Provide the (x, y) coordinate of the cell's center where the given text is located.  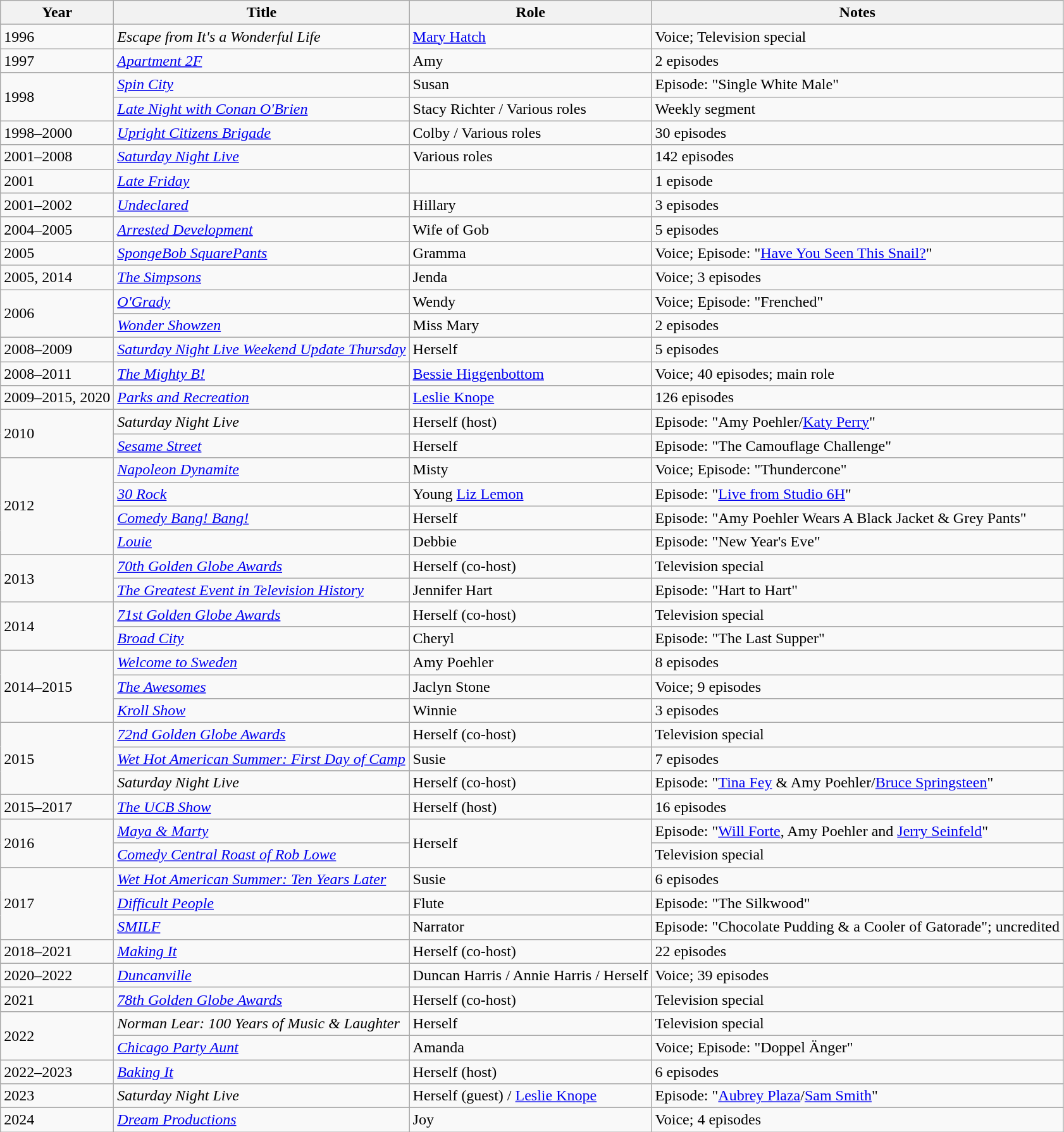
Herself (guest) / Leslie Knope (530, 1096)
SMILF (262, 927)
Sesame Street (262, 446)
2015–2017 (57, 807)
The Simpsons (262, 277)
Voice; Episode: "Have You Seen This Snail?" (858, 253)
Episode: "Single White Male" (858, 85)
Episode: "The Last Supper" (858, 638)
Gramma (530, 253)
Episode: "Amy Poehler Wears A Black Jacket & Grey Pants" (858, 518)
Louie (262, 542)
142 episodes (858, 157)
Amanda (530, 1047)
2020–2022 (57, 975)
78th Golden Globe Awards (262, 999)
Amy Poehler (530, 662)
Norman Lear: 100 Years of Music & Laughter (262, 1023)
Voice; 39 episodes (858, 975)
Comedy Bang! Bang! (262, 518)
Dream Productions (262, 1120)
Late Friday (262, 181)
Wet Hot American Summer: Ten Years Later (262, 879)
Weekly segment (858, 109)
Difficult People (262, 903)
71st Golden Globe Awards (262, 614)
Young Liz Lemon (530, 494)
1997 (57, 61)
Saturday Night Live Weekend Update Thursday (262, 350)
Wet Hot American Summer: First Day of Camp (262, 759)
30 episodes (858, 133)
2013 (57, 578)
Episode: "Hart to Hart" (858, 590)
Kroll Show (262, 711)
Flute (530, 903)
Stacy Richter / Various roles (530, 109)
Colby / Various roles (530, 133)
Episode: "Chocolate Pudding & a Cooler of Gatorade"; uncredited (858, 927)
1 episode (858, 181)
Misty (530, 470)
Notes (858, 13)
SpongeBob SquarePants (262, 253)
Bessie Higgenbottom (530, 374)
Voice; Episode: "Doppel Änger" (858, 1047)
1998 (57, 97)
Voice; 3 episodes (858, 277)
Voice; 9 episodes (858, 686)
Wendy (530, 302)
Voice; 40 episodes; main role (858, 374)
Episode: "The Camouflage Challenge" (858, 446)
Voice; 4 episodes (858, 1120)
126 episodes (858, 398)
2022 (57, 1035)
Narrator (530, 927)
2014–2015 (57, 686)
Episode: "New Year's Eve" (858, 542)
2015 (57, 759)
Upright Citizens Brigade (262, 133)
Baking It (262, 1072)
2004–2005 (57, 229)
2009–2015, 2020 (57, 398)
O'Grady (262, 302)
Voice; Television special (858, 37)
Late Night with Conan O'Brien (262, 109)
Spin City (262, 85)
Napoleon Dynamite (262, 470)
Episode: "Tina Fey & Amy Poehler/Bruce Springsteen" (858, 783)
Maya & Marty (262, 831)
Welcome to Sweden (262, 662)
2012 (57, 506)
Duncan Harris / Annie Harris / Herself (530, 975)
Arrested Development (262, 229)
22 episodes (858, 951)
The Awesomes (262, 686)
Hillary (530, 205)
Winnie (530, 711)
Debbie (530, 542)
Episode: "Will Forte, Amy Poehler and Jerry Seinfeld" (858, 831)
2021 (57, 999)
Parks and Recreation (262, 398)
Jenda (530, 277)
Amy (530, 61)
Episode: "Aubrey Plaza/Sam Smith" (858, 1096)
Title (262, 13)
2008–2011 (57, 374)
Chicago Party Aunt (262, 1047)
Apartment 2F (262, 61)
2010 (57, 434)
2008–2009 (57, 350)
8 episodes (858, 662)
Jaclyn Stone (530, 686)
Episode: "Amy Poehler/Katy Perry" (858, 422)
Susan (530, 85)
Miss Mary (530, 326)
The UCB Show (262, 807)
1998–2000 (57, 133)
1996 (57, 37)
Duncanville (262, 975)
2017 (57, 903)
2014 (57, 626)
2018–2021 (57, 951)
Leslie Knope (530, 398)
Cheryl (530, 638)
2016 (57, 843)
Wonder Showzen (262, 326)
16 episodes (858, 807)
2005 (57, 253)
Wife of Gob (530, 229)
2023 (57, 1096)
2006 (57, 314)
72nd Golden Globe Awards (262, 735)
Role (530, 13)
Various roles (530, 157)
Year (57, 13)
Voice; Episode: "Thundercone" (858, 470)
Escape from It's a Wonderful Life (262, 37)
2005, 2014 (57, 277)
Episode: "Live from Studio 6H" (858, 494)
2024 (57, 1120)
The Greatest Event in Television History (262, 590)
2022–2023 (57, 1072)
2001 (57, 181)
2001–2008 (57, 157)
Voice; Episode: "Frenched" (858, 302)
7 episodes (858, 759)
Episode: "The Silkwood" (858, 903)
The Mighty B! (262, 374)
2001–2002 (57, 205)
Mary Hatch (530, 37)
30 Rock (262, 494)
Undeclared (262, 205)
Comedy Central Roast of Rob Lowe (262, 855)
Broad City (262, 638)
Making It (262, 951)
70th Golden Globe Awards (262, 566)
Jennifer Hart (530, 590)
Joy (530, 1120)
